Provide the (X, Y) coordinate of the cell's center where the given text is located.  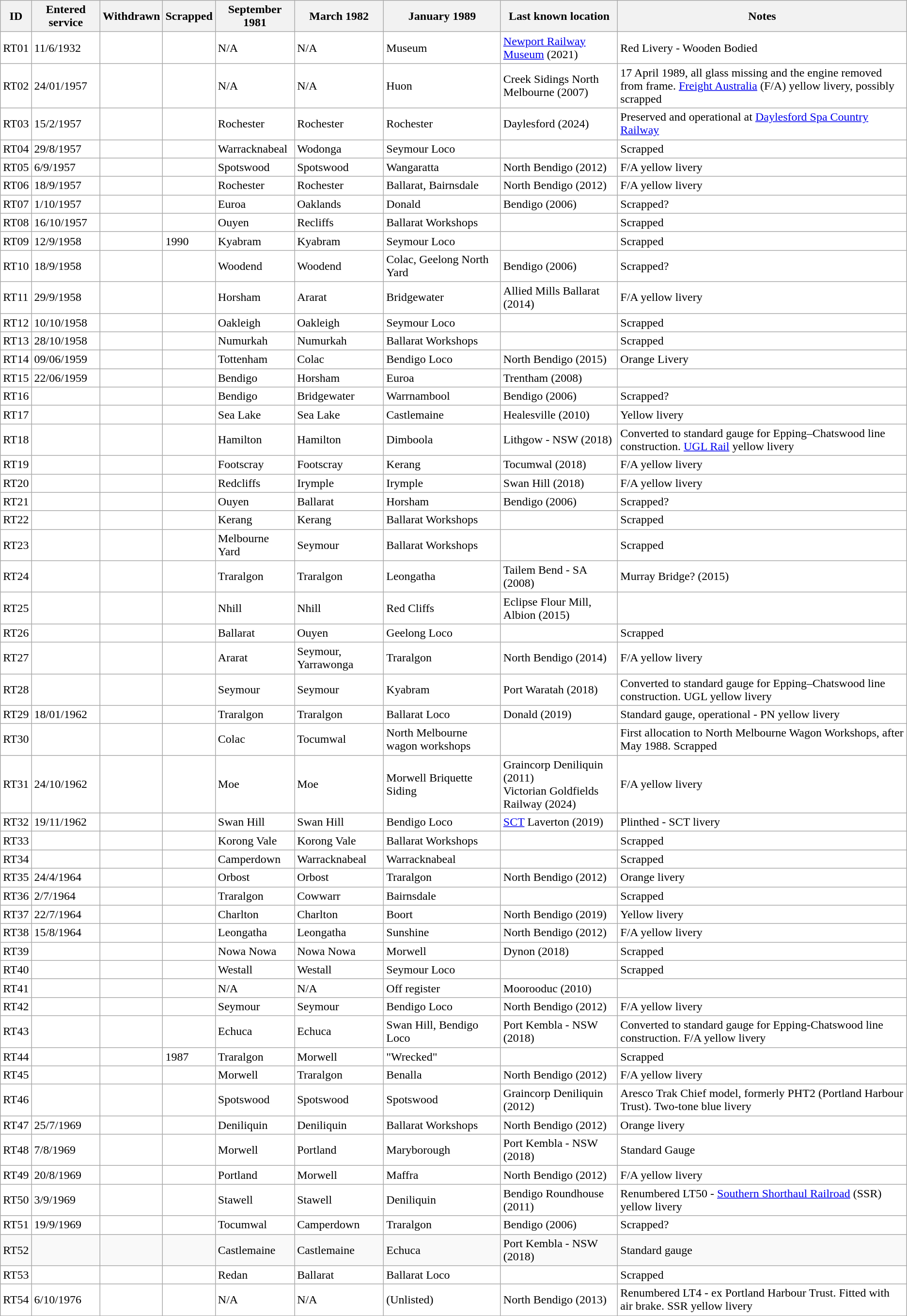
SCT Laverton (2019) (559, 822)
28/10/1958 (66, 341)
Donald (442, 204)
Red Livery - Wooden Bodied (762, 47)
North Bendigo (2014) (559, 658)
6/10/1976 (66, 1300)
Ballarat, Bairnsdale (442, 186)
RT24 (16, 577)
Warrnambool (442, 396)
RT11 (16, 298)
North Bendigo (2019) (559, 914)
20/8/1969 (66, 1175)
RT50 (16, 1200)
Renumbered LT50 - Southern Shorthaul Railroad (SSR) yellow livery (762, 1200)
16/10/1957 (66, 222)
Wodonga (339, 149)
Tottenham (255, 360)
RT12 (16, 322)
RT03 (16, 124)
Preserved and operational at Daylesford Spa Country Railway (762, 124)
1987 (189, 1057)
Morwell Briquette Siding (442, 784)
24/01/1957 (66, 86)
Donald (2019) (559, 715)
Tailem Bend - SA (2008) (559, 577)
Standard gauge (762, 1250)
RT43 (16, 1031)
RT06 (16, 186)
RT53 (16, 1275)
RT01 (16, 47)
Museum (442, 47)
North Bendigo (2015) (559, 360)
RT49 (16, 1175)
Recliffs (339, 222)
RT07 (16, 204)
RT02 (16, 86)
RT34 (16, 859)
RT23 (16, 545)
Dynon (2018) (559, 951)
North Melbourne wagon workshops (442, 739)
Renumbered LT4 - ex Portland Harbour Trust. Fitted with air brake. SSR yellow livery (762, 1300)
Bairnsdale (442, 896)
Orange Livery (762, 360)
Seymour, Yarrawonga (339, 658)
Notes (762, 16)
RT08 (16, 222)
RT42 (16, 1006)
Lithgow - NSW (2018) (559, 440)
19/11/1962 (66, 822)
RT54 (16, 1300)
First allocation to North Melbourne Wagon Workshops, after May 1988. Scrapped (762, 739)
Bendigo Roundhouse (2011) (559, 1200)
Huon (442, 86)
RT13 (16, 341)
Swan Hill (2018) (559, 483)
Off register (442, 988)
18/9/1958 (66, 266)
Healesville (2010) (559, 415)
15/2/1957 (66, 124)
RT17 (16, 415)
RT36 (16, 896)
Trentham (2008) (559, 378)
RT32 (16, 822)
Aresco Trak Chief model, formerly PHT2 (Portland Harbour Trust). Two-tone blue livery (762, 1100)
Benalla (442, 1075)
Creek Sidings North Melbourne (2007) (559, 86)
RT48 (16, 1150)
RT10 (16, 266)
Graincorp Deniliquin (2011)Victorian Goldfields Railway (2024) (559, 784)
Maffra (442, 1175)
RT35 (16, 877)
RT37 (16, 914)
15/8/1964 (66, 933)
RT09 (16, 241)
RT40 (16, 970)
Newport Railway Museum (2021) (559, 47)
RT28 (16, 689)
Boort (442, 914)
ID (16, 16)
RT26 (16, 633)
Melbourne Yard (255, 545)
25/7/1969 (66, 1125)
RT16 (16, 396)
RT18 (16, 440)
Converted to standard gauge for Epping–Chatswood line construction. UGL yellow livery (762, 689)
Plinthed - SCT livery (762, 822)
RT04 (16, 149)
Moorooduc (2010) (559, 988)
29/9/1958 (66, 298)
Tocumwal (2018) (559, 465)
Last known location (559, 16)
March 1982 (339, 16)
10/10/1958 (66, 322)
Cowwarr (339, 896)
RT52 (16, 1250)
18/9/1957 (66, 186)
RT20 (16, 483)
Standard gauge, operational - PN yellow livery (762, 715)
RT30 (16, 739)
Port Waratah (2018) (559, 689)
RT27 (16, 658)
22/06/1959 (66, 378)
North Bendigo (2013) (559, 1300)
09/06/1959 (66, 360)
29/8/1957 (66, 149)
January 1989 (442, 16)
Red Cliffs (442, 608)
Colac, Geelong North Yard (442, 266)
RT46 (16, 1100)
3/9/1969 (66, 1200)
Oaklands (339, 204)
1990 (189, 241)
24/10/1962 (66, 784)
Dimboola (442, 440)
Withdrawn (132, 16)
24/4/1964 (66, 877)
(Unlisted) (442, 1300)
Daylesford (2024) (559, 124)
RT39 (16, 951)
RT29 (16, 715)
RT19 (16, 465)
22/7/1964 (66, 914)
RT05 (16, 167)
RT51 (16, 1225)
RT25 (16, 608)
Standard Gauge (762, 1150)
RT38 (16, 933)
Redcliffs (255, 483)
Eclipse Flour Mill, Albion (2015) (559, 608)
RT31 (16, 784)
"Wrecked" (442, 1057)
Murray Bridge? (2015) (762, 577)
RT15 (16, 378)
Converted to standard gauge for Epping-Chatswood line construction. F/A yellow livery (762, 1031)
19/9/1969 (66, 1225)
12/9/1958 (66, 241)
Graincorp Deniliquin (2012) (559, 1100)
Swan Hill, Bendigo Loco (442, 1031)
RT14 (16, 360)
11/6/1932 (66, 47)
Allied Mills Ballarat (2014) (559, 298)
RT22 (16, 520)
RT41 (16, 988)
2/7/1964 (66, 896)
18/01/1962 (66, 715)
Redan (255, 1275)
Sunshine (442, 933)
7/8/1969 (66, 1150)
Converted to standard gauge for Epping–Chatswood line construction. UGL Rail yellow livery (762, 440)
RT47 (16, 1125)
Wangaratta (442, 167)
RT44 (16, 1057)
17 April 1989, all glass missing and the engine removed from frame. Freight Australia (F/A) yellow livery, possibly scrapped (762, 86)
September 1981 (255, 16)
6/9/1957 (66, 167)
Geelong Loco (442, 633)
RT45 (16, 1075)
Maryborough (442, 1150)
Entered service (66, 16)
RT33 (16, 841)
RT21 (16, 501)
1/10/1957 (66, 204)
